Return the (X, Y) coordinate for the center point of the cell that contains the specified text.  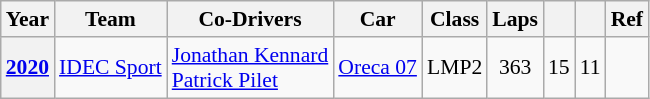
IDEC Sport (110, 68)
Class (454, 19)
LMP2 (454, 68)
Laps (515, 19)
Oreca 07 (378, 68)
Ref (627, 19)
363 (515, 68)
2020 (28, 68)
Year (28, 19)
11 (590, 68)
Car (378, 19)
Team (110, 19)
Co-Drivers (250, 19)
15 (559, 68)
Jonathan Kennard Patrick Pilet (250, 68)
